Find where the given text appears and provide that cell's center as (X, Y) coordinate. 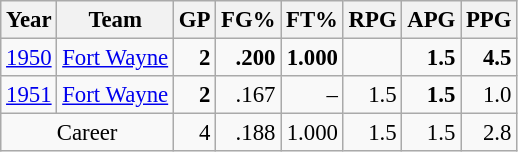
GP (194, 20)
PPG (489, 20)
2.8 (489, 133)
Team (116, 20)
1.0 (489, 95)
Year (29, 20)
FT% (312, 20)
RPG (372, 20)
– (312, 95)
.200 (248, 58)
.188 (248, 133)
FG% (248, 20)
Career (88, 133)
.167 (248, 95)
4.5 (489, 58)
1950 (29, 58)
1951 (29, 95)
APG (432, 20)
4 (194, 133)
